Find where the given text appears and provide that cell's center as (X, Y) coordinate. 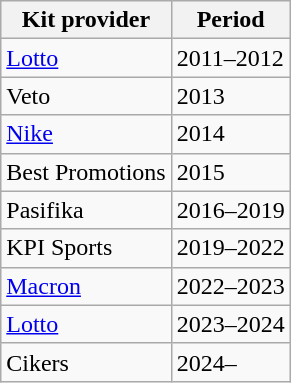
Period (230, 20)
2015 (230, 172)
2013 (230, 96)
2011–2012 (230, 58)
KPI Sports (86, 248)
2023–2024 (230, 324)
Kit provider (86, 20)
2024– (230, 362)
2014 (230, 134)
2019–2022 (230, 248)
Nike (86, 134)
2016–2019 (230, 210)
Veto (86, 96)
Cikers (86, 362)
Macron (86, 286)
Best Promotions (86, 172)
Pasifika (86, 210)
2022–2023 (230, 286)
